Determine the [X, Y] coordinate at the center of the cell enclosing the given text.  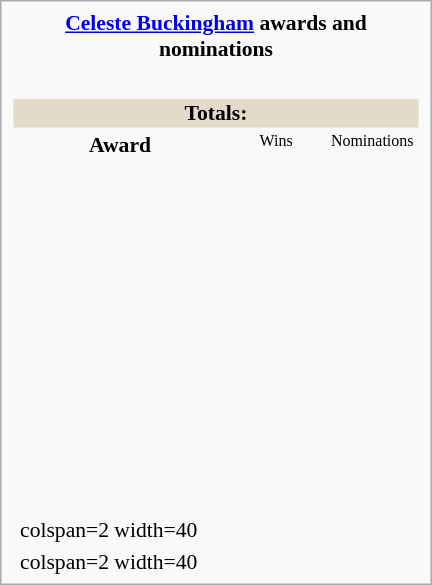
Award [120, 144]
Wins [276, 144]
Totals: Award Wins Nominations [216, 290]
Celeste Buckingham awards and nominations [216, 36]
Totals: [216, 113]
Nominations [372, 144]
